Scan for the cell matching the given text and deliver its [X, Y] coordinate at center. 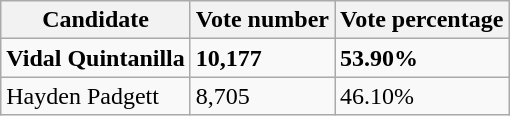
Vote percentage [421, 20]
10,177 [262, 58]
46.10% [421, 96]
Vidal Quintanilla [96, 58]
8,705 [262, 96]
Candidate [96, 20]
53.90% [421, 58]
Hayden Padgett [96, 96]
Vote number [262, 20]
